Return the [x, y] coordinate for the center point of the cell that contains the specified text.  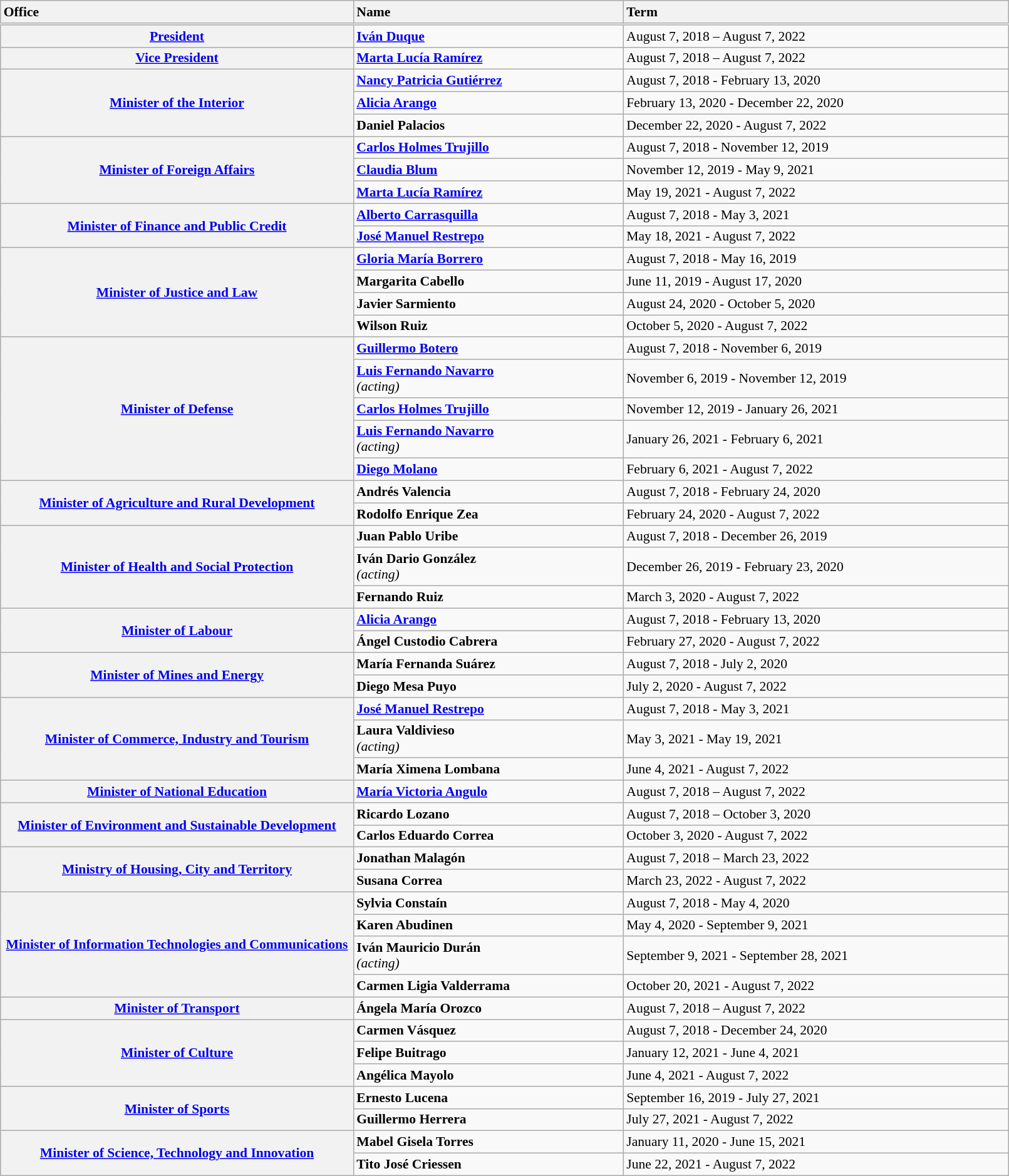
May 18, 2021 - August 7, 2022 [816, 237]
August 7, 2018 - July 2, 2020 [816, 664]
January 26, 2021 - February 6, 2021 [816, 440]
February 6, 2021 - August 7, 2022 [816, 470]
Ángela María Orozco [489, 1008]
Sylvia Constaín [489, 903]
October 20, 2021 - August 7, 2022 [816, 986]
María Victoria Angulo [489, 792]
August 7, 2018 - December 24, 2020 [816, 1031]
November 12, 2019 - May 9, 2021 [816, 170]
August 7, 2018 - December 26, 2019 [816, 537]
Mabel Gisela Torres [489, 1142]
Minister of Agriculture and Rural Development [177, 503]
Minister of Defense [177, 410]
May 19, 2021 - August 7, 2022 [816, 192]
María Fernanda Suárez [489, 664]
President [177, 35]
Carlos Eduardo Correa [489, 836]
Minister of the Interior [177, 103]
Angélica Mayolo [489, 1075]
December 22, 2020 - August 7, 2022 [816, 125]
Susana Correa [489, 881]
July 2, 2020 - August 7, 2022 [816, 686]
Rodolfo Enrique Zea [489, 514]
Jonathan Malagón [489, 859]
Iván Dario González (acting) [489, 567]
Minister of Information Technologies and Communications [177, 944]
June 22, 2021 - August 7, 2022 [816, 1165]
Andrés Valencia [489, 492]
Daniel Palacios [489, 125]
Gloria María Borrero [489, 259]
Ernesto Lucena [489, 1098]
August 24, 2020 - October 5, 2020 [816, 304]
Felipe Buitrago [489, 1053]
September 9, 2021 - September 28, 2021 [816, 956]
Minister of Health and Social Protection [177, 567]
October 3, 2020 - August 7, 2022 [816, 836]
María Ximena Lombana [489, 770]
Tito José Criessen [489, 1165]
Karen Abudinen [489, 926]
Diego Molano [489, 470]
Javier Sarmiento [489, 304]
Ricardo Lozano [489, 814]
Guillermo Botero [489, 349]
November 12, 2019 - January 26, 2021 [816, 409]
Term [816, 13]
Alberto Carrasquilla [489, 215]
Minister of Justice and Law [177, 292]
Nancy Patricia Gutiérrez [489, 81]
February 27, 2020 - August 7, 2022 [816, 642]
September 16, 2019 - July 27, 2021 [816, 1098]
Iván Duque [489, 35]
Name [489, 13]
March 3, 2020 - August 7, 2022 [816, 597]
August 7, 2018 – October 3, 2020 [816, 814]
August 7, 2018 - November 12, 2019 [816, 148]
February 24, 2020 - August 7, 2022 [816, 514]
October 5, 2020 - August 7, 2022 [816, 326]
Claudia Blum [489, 170]
Minister of Environment and Sustainable Development [177, 825]
Wilson Ruiz [489, 326]
Vice President [177, 58]
August 7, 2018 - November 6, 2019 [816, 349]
Minister of Labour [177, 630]
Minister of Culture [177, 1053]
Minister of Foreign Affairs [177, 170]
March 23, 2022 - August 7, 2022 [816, 881]
Office [177, 13]
Minister of Science, Technology and Innovation [177, 1153]
November 6, 2019 - November 12, 2019 [816, 378]
Guillermo Herrera [489, 1120]
Minister of Transport [177, 1008]
February 13, 2020 - December 22, 2020 [816, 103]
January 11, 2020 - June 15, 2021 [816, 1142]
Laura Valdivieso (acting) [489, 739]
Iván Mauricio Durán (acting) [489, 956]
Ángel Custodio Cabrera [489, 642]
July 27, 2021 - August 7, 2022 [816, 1120]
June 11, 2019 - August 17, 2020 [816, 282]
August 7, 2018 – March 23, 2022 [816, 859]
Ministry of Housing, City and Territory [177, 869]
December 26, 2019 - February 23, 2020 [816, 567]
May 4, 2020 - September 9, 2021 [816, 926]
August 7, 2018 - May 16, 2019 [816, 259]
Carmen Vásquez [489, 1031]
January 12, 2021 - June 4, 2021 [816, 1053]
Minister of Finance and Public Credit [177, 225]
Fernando Ruiz [489, 597]
Carmen Ligia Valderrama [489, 986]
Minister of Commerce, Industry and Tourism [177, 739]
Juan Pablo Uribe [489, 537]
August 7, 2018 - May 4, 2020 [816, 903]
August 7, 2018 - February 24, 2020 [816, 492]
Diego Mesa Puyo [489, 686]
Minister of Sports [177, 1108]
Minister of Mines and Energy [177, 675]
Margarita Cabello [489, 282]
Minister of National Education [177, 792]
May 3, 2021 - May 19, 2021 [816, 739]
